Output the [x, y] coordinate of the center of the cell containing the given text.  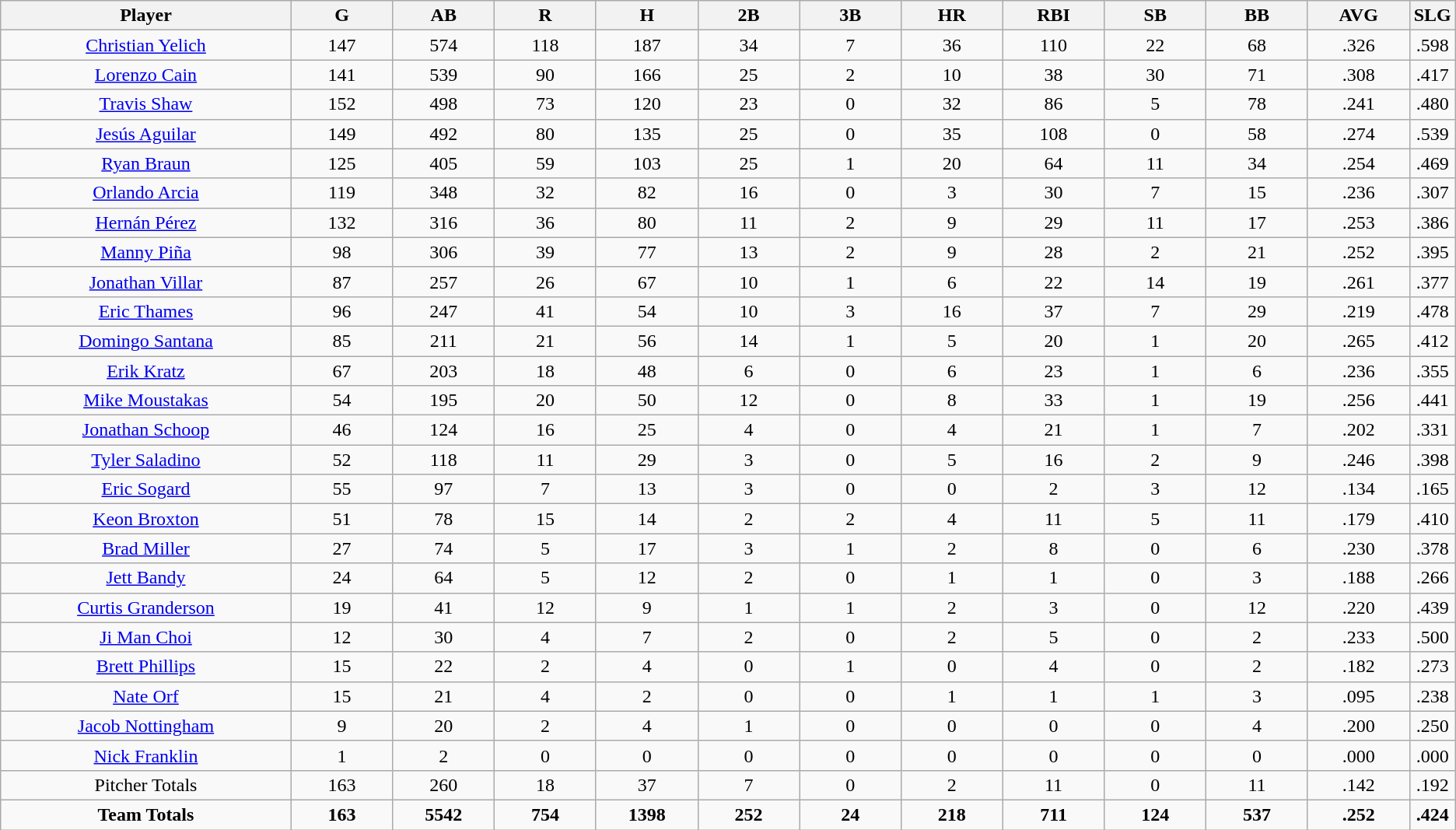
.182 [1358, 667]
.134 [1358, 489]
.331 [1433, 430]
HR [952, 16]
.417 [1433, 75]
.179 [1358, 519]
R [546, 16]
Pitcher Totals [146, 785]
.192 [1433, 785]
77 [647, 252]
.441 [1433, 401]
98 [342, 252]
39 [546, 252]
H [647, 16]
306 [443, 252]
.598 [1433, 45]
.165 [1433, 489]
.326 [1358, 45]
SLG [1433, 16]
87 [342, 282]
35 [952, 134]
26 [546, 282]
.273 [1433, 667]
Nick Franklin [146, 755]
50 [647, 401]
90 [546, 75]
58 [1257, 134]
AB [443, 16]
55 [342, 489]
Team Totals [146, 814]
.265 [1358, 341]
.469 [1433, 163]
.254 [1358, 163]
5542 [443, 814]
.250 [1433, 726]
252 [748, 814]
86 [1053, 104]
.539 [1433, 134]
Jacob Nottingham [146, 726]
405 [443, 163]
135 [647, 134]
85 [342, 341]
51 [342, 519]
G [342, 16]
.241 [1358, 104]
498 [443, 104]
149 [342, 134]
.410 [1433, 519]
RBI [1053, 16]
.266 [1433, 578]
Lorenzo Cain [146, 75]
Eric Thames [146, 311]
97 [443, 489]
539 [443, 75]
.238 [1433, 696]
Ryan Braun [146, 163]
141 [342, 75]
Curtis Granderson [146, 608]
.378 [1433, 548]
166 [647, 75]
Brad Miller [146, 548]
96 [342, 311]
Player [146, 16]
.478 [1433, 311]
.220 [1358, 608]
Keon Broxton [146, 519]
.200 [1358, 726]
108 [1053, 134]
Manny Piña [146, 252]
147 [342, 45]
103 [647, 163]
1398 [647, 814]
132 [342, 222]
52 [342, 460]
BB [1257, 16]
.355 [1433, 371]
110 [1053, 45]
.500 [1433, 637]
316 [443, 222]
82 [647, 193]
.398 [1433, 460]
Jonathan Villar [146, 282]
.246 [1358, 460]
Mike Moustakas [146, 401]
Erik Kratz [146, 371]
195 [443, 401]
38 [1053, 75]
.219 [1358, 311]
Tyler Saladino [146, 460]
68 [1257, 45]
125 [342, 163]
.230 [1358, 548]
74 [443, 548]
73 [546, 104]
SB [1156, 16]
.439 [1433, 608]
Nate Orf [146, 696]
AVG [1358, 16]
Jesús Aguilar [146, 134]
260 [443, 785]
Hernán Pérez [146, 222]
537 [1257, 814]
.377 [1433, 282]
.395 [1433, 252]
Brett Phillips [146, 667]
.308 [1358, 75]
152 [342, 104]
.480 [1433, 104]
574 [443, 45]
348 [443, 193]
.095 [1358, 696]
492 [443, 134]
27 [342, 548]
2B [748, 16]
48 [647, 371]
Eric Sogard [146, 489]
.142 [1358, 785]
.188 [1358, 578]
218 [952, 814]
211 [443, 341]
.253 [1358, 222]
46 [342, 430]
120 [647, 104]
Christian Yelich [146, 45]
119 [342, 193]
187 [647, 45]
28 [1053, 252]
Travis Shaw [146, 104]
247 [443, 311]
.412 [1433, 341]
257 [443, 282]
Jonathan Schoop [146, 430]
Ji Man Choi [146, 637]
59 [546, 163]
.274 [1358, 134]
56 [647, 341]
71 [1257, 75]
Jett Bandy [146, 578]
33 [1053, 401]
.261 [1358, 282]
754 [546, 814]
Orlando Arcia [146, 193]
.233 [1358, 637]
203 [443, 371]
.202 [1358, 430]
711 [1053, 814]
.256 [1358, 401]
.307 [1433, 193]
Domingo Santana [146, 341]
.424 [1433, 814]
3B [851, 16]
.386 [1433, 222]
